For the text-containing cell, return its midpoint in (X, Y) coordinate format. 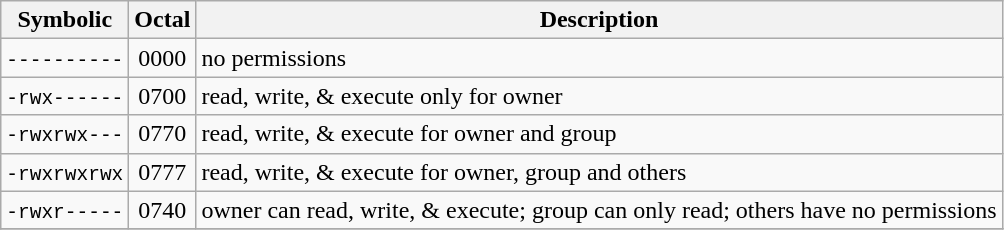
-rwxrwxrwx (65, 172)
-rwxrwx--- (65, 134)
read, write, & execute for owner, group and others (599, 172)
0700 (162, 96)
Octal (162, 20)
read, write, & execute for owner and group (599, 134)
0770 (162, 134)
---------- (65, 58)
0000 (162, 58)
0740 (162, 210)
-rwxr----- (65, 210)
Description (599, 20)
-rwx------ (65, 96)
read, write, & execute only for owner (599, 96)
owner can read, write, & execute; group can only read; others have no permissions (599, 210)
Symbolic (65, 20)
0777 (162, 172)
no permissions (599, 58)
